From the cell containing the given text, extract its center point as (X, Y) coordinate. 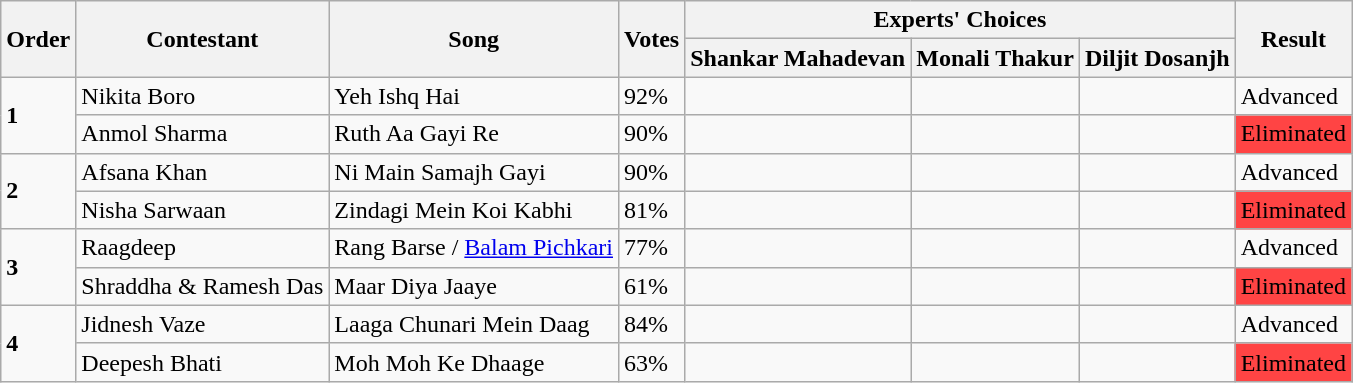
Contestant (202, 39)
1 (38, 115)
Ruth Aa Gayi Re (474, 134)
Zindagi Mein Koi Kabhi (474, 210)
3 (38, 267)
Laaga Chunari Mein Daag (474, 324)
Anmol Sharma (202, 134)
Ni Main Samajh Gayi (474, 172)
Shraddha & Ramesh Das (202, 286)
Moh Moh Ke Dhaage (474, 362)
2 (38, 191)
Experts' Choices (960, 20)
84% (652, 324)
Raagdeep (202, 248)
4 (38, 343)
Shankar Mahadevan (798, 58)
Result (1293, 39)
92% (652, 96)
Diljit Dosanjh (1157, 58)
Votes (652, 39)
Song (474, 39)
61% (652, 286)
Rang Barse / Balam Pichkari (474, 248)
63% (652, 362)
81% (652, 210)
Deepesh Bhati (202, 362)
Nikita Boro (202, 96)
Nisha Sarwaan (202, 210)
Order (38, 39)
77% (652, 248)
Jidnesh Vaze (202, 324)
Afsana Khan (202, 172)
Maar Diya Jaaye (474, 286)
Monali Thakur (996, 58)
Yeh Ishq Hai (474, 96)
